Extract the [x, y] coordinate from the center of the cell holding the provided text.  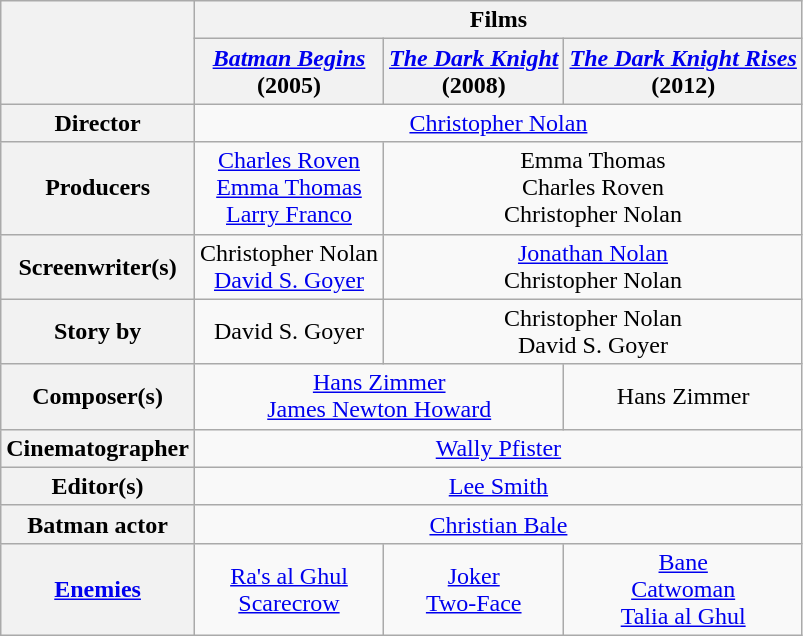
Batman actor [98, 524]
Cinematographer [98, 448]
David S. Goyer [288, 332]
The Dark Knight(2008) [474, 72]
Story by [98, 332]
Films [498, 20]
Christian Bale [498, 524]
Enemies [98, 589]
Wally Pfister [498, 448]
Batman Begins(2005) [288, 72]
Lee Smith [498, 486]
Producers [98, 188]
Charles RovenEmma ThomasLarry Franco [288, 188]
Editor(s) [98, 486]
Screenwriter(s) [98, 266]
Director [98, 123]
Hans ZimmerJames Newton Howard [378, 396]
Hans Zimmer [683, 396]
Composer(s) [98, 396]
Emma ThomasCharles RovenChristopher Nolan [594, 188]
BaneCatwomanTalia al Ghul [683, 589]
Jonathan NolanChristopher Nolan [594, 266]
JokerTwo-Face [474, 589]
The Dark Knight Rises(2012) [683, 72]
Ra's al GhulScarecrow [288, 589]
Christopher Nolan [498, 123]
